From the cell containing the given text, extract its center point as (X, Y) coordinate. 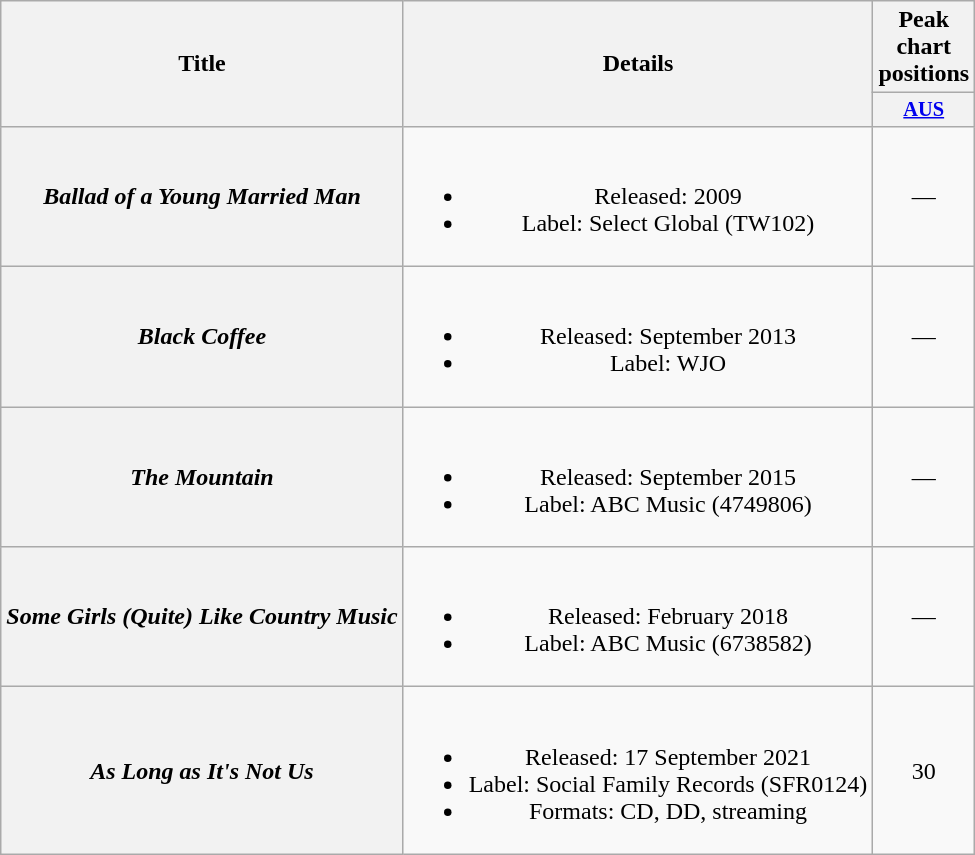
The Mountain (202, 477)
Released: February 2018Label: ABC Music (6738582) (638, 617)
30 (924, 770)
As Long as It's Not Us (202, 770)
Released: 17 September 2021Label: Social Family Records (SFR0124)Formats: CD, DD, streaming (638, 770)
Black Coffee (202, 337)
Peak chart positions (924, 47)
Released: September 2015Label: ABC Music (4749806) (638, 477)
Ballad of a Young Married Man (202, 196)
Released: 2009Label: Select Global (TW102) (638, 196)
AUS (924, 110)
Details (638, 64)
Some Girls (Quite) Like Country Music (202, 617)
Title (202, 64)
Released: September 2013Label: WJO (638, 337)
